Output the [X, Y] coordinate of the center of the cell containing the given text.  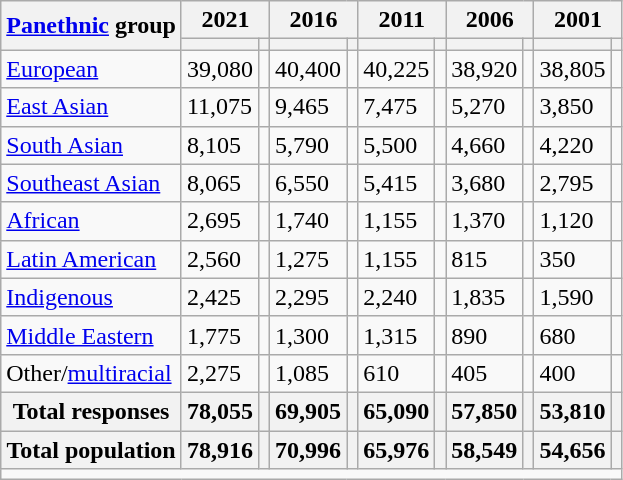
2006 [490, 20]
70,996 [308, 449]
610 [396, 373]
405 [484, 373]
Middle Eastern [92, 335]
2001 [578, 20]
53,810 [572, 411]
5,500 [396, 145]
2016 [314, 20]
2,240 [396, 297]
7,475 [396, 107]
Other/multiracial [92, 373]
1,300 [308, 335]
680 [572, 335]
6,550 [308, 183]
38,805 [572, 69]
1,590 [572, 297]
350 [572, 259]
11,075 [220, 107]
Panethnic group [92, 26]
8,105 [220, 145]
69,905 [308, 411]
40,225 [396, 69]
815 [484, 259]
4,660 [484, 145]
2011 [402, 20]
57,850 [484, 411]
1,315 [396, 335]
2,560 [220, 259]
Latin American [92, 259]
Southeast Asian [92, 183]
East Asian [92, 107]
2,295 [308, 297]
2,275 [220, 373]
European [92, 69]
2,695 [220, 221]
South Asian [92, 145]
58,549 [484, 449]
Indigenous [92, 297]
78,916 [220, 449]
1,740 [308, 221]
8,065 [220, 183]
1,835 [484, 297]
4,220 [572, 145]
39,080 [220, 69]
5,415 [396, 183]
2021 [225, 20]
1,275 [308, 259]
65,976 [396, 449]
5,270 [484, 107]
890 [484, 335]
2,795 [572, 183]
5,790 [308, 145]
3,850 [572, 107]
65,090 [396, 411]
Total population [92, 449]
2,425 [220, 297]
1,085 [308, 373]
3,680 [484, 183]
78,055 [220, 411]
1,370 [484, 221]
40,400 [308, 69]
African [92, 221]
Total responses [92, 411]
400 [572, 373]
54,656 [572, 449]
1,120 [572, 221]
1,775 [220, 335]
9,465 [308, 107]
38,920 [484, 69]
